Capture the cell that displays the provided text and extract its (X, Y) central coordinate. 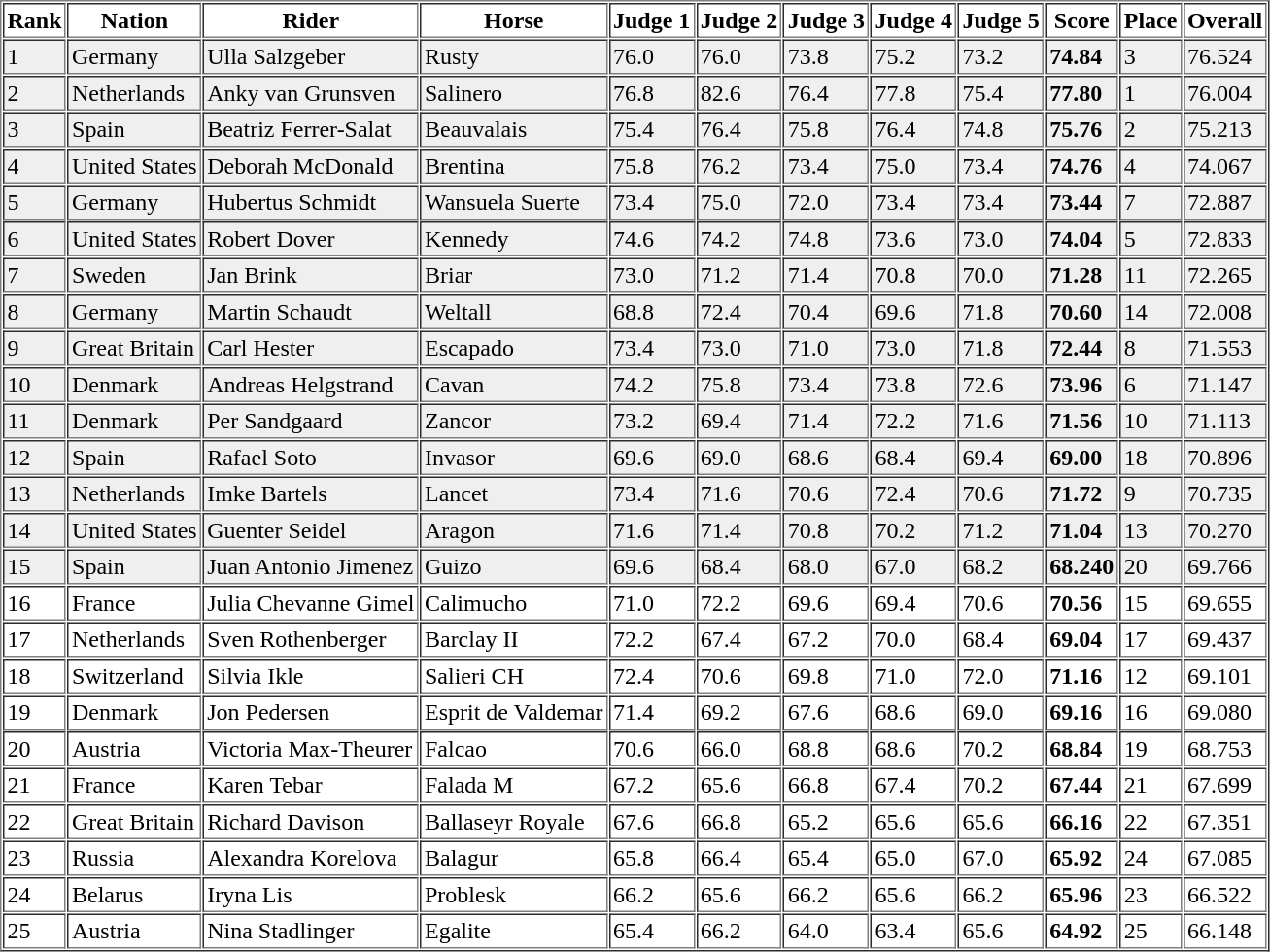
74.76 (1082, 166)
69.04 (1082, 639)
67.351 (1224, 822)
Judge 4 (913, 20)
75.76 (1082, 130)
Iryna Lis (311, 895)
Richard Davison (311, 822)
66.4 (738, 859)
74.04 (1082, 239)
Egalite (513, 931)
71.72 (1082, 493)
Salinero (513, 93)
Robert Dover (311, 239)
69.437 (1224, 639)
Lancet (513, 493)
Belarus (135, 895)
Judge 3 (826, 20)
Per Sandgaard (311, 422)
Imke Bartels (311, 493)
Jon Pedersen (311, 713)
Judge 1 (651, 20)
Anky van Grunsven (311, 93)
72.6 (1001, 385)
72.265 (1224, 276)
71.553 (1224, 348)
70.4 (826, 312)
Rusty (513, 56)
Zancor (513, 422)
65.96 (1082, 895)
75.213 (1224, 130)
Nina Stadlinger (311, 931)
Wansuela Suerte (513, 202)
69.16 (1082, 713)
Russia (135, 859)
Kennedy (513, 239)
Judge 5 (1001, 20)
68.240 (1082, 567)
67.699 (1224, 785)
68.753 (1224, 749)
Aragon (513, 530)
72.008 (1224, 312)
65.2 (826, 822)
Esprit de Valdemar (513, 713)
76.004 (1224, 93)
Ballaseyr Royale (513, 822)
Jan Brink (311, 276)
Cavan (513, 385)
69.766 (1224, 567)
76.524 (1224, 56)
Invasor (513, 458)
Score (1082, 20)
75.2 (913, 56)
Rider (311, 20)
Andreas Helgstrand (311, 385)
Nation (135, 20)
66.148 (1224, 931)
Calimucho (513, 603)
67.085 (1224, 859)
Escapado (513, 348)
76.2 (738, 166)
71.113 (1224, 422)
77.8 (913, 93)
69.00 (1082, 458)
69.080 (1224, 713)
74.84 (1082, 56)
73.6 (913, 239)
69.2 (738, 713)
Briar (513, 276)
Deborah McDonald (311, 166)
Juan Antonio Jimenez (311, 567)
70.60 (1082, 312)
Judge 2 (738, 20)
70.56 (1082, 603)
Guizo (513, 567)
66.16 (1082, 822)
Sven Rothenberger (311, 639)
66.522 (1224, 895)
82.6 (738, 93)
71.147 (1224, 385)
71.28 (1082, 276)
64.92 (1082, 931)
Beauvalais (513, 130)
Rafael Soto (311, 458)
Alexandra Korelova (311, 859)
71.04 (1082, 530)
Carl Hester (311, 348)
Beatriz Ferrer-Salat (311, 130)
74.6 (651, 239)
65.0 (913, 859)
Weltall (513, 312)
69.101 (1224, 676)
Salieri CH (513, 676)
Place (1150, 20)
66.0 (738, 749)
65.92 (1082, 859)
Guenter Seidel (311, 530)
Victoria Max-Theurer (311, 749)
65.8 (651, 859)
Overall (1224, 20)
Ulla Salzgeber (311, 56)
Problesk (513, 895)
Balagur (513, 859)
Karen Tebar (311, 785)
68.2 (1001, 567)
68.84 (1082, 749)
Hubertus Schmidt (311, 202)
71.16 (1082, 676)
Sweden (135, 276)
76.8 (651, 93)
68.0 (826, 567)
77.80 (1082, 93)
Switzerland (135, 676)
69.655 (1224, 603)
71.56 (1082, 422)
67.44 (1082, 785)
Brentina (513, 166)
74.067 (1224, 166)
Rank (35, 20)
70.735 (1224, 493)
Barclay II (513, 639)
63.4 (913, 931)
72.887 (1224, 202)
Julia Chevanne Gimel (311, 603)
73.96 (1082, 385)
Silvia Ikle (311, 676)
64.0 (826, 931)
Horse (513, 20)
70.896 (1224, 458)
69.8 (826, 676)
72.833 (1224, 239)
73.44 (1082, 202)
Falada M (513, 785)
70.270 (1224, 530)
72.44 (1082, 348)
Martin Schaudt (311, 312)
Falcao (513, 749)
